Pinpoint the cell where the given text exists, returning its (X, Y) midpoint coordinate. 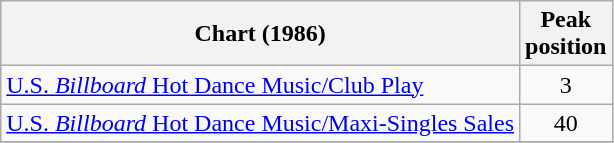
U.S. Billboard Hot Dance Music/Maxi-Singles Sales (260, 123)
Peakposition (566, 34)
3 (566, 85)
40 (566, 123)
U.S. Billboard Hot Dance Music/Club Play (260, 85)
Chart (1986) (260, 34)
